From the cell containing the given text, extract its center point as (X, Y) coordinate. 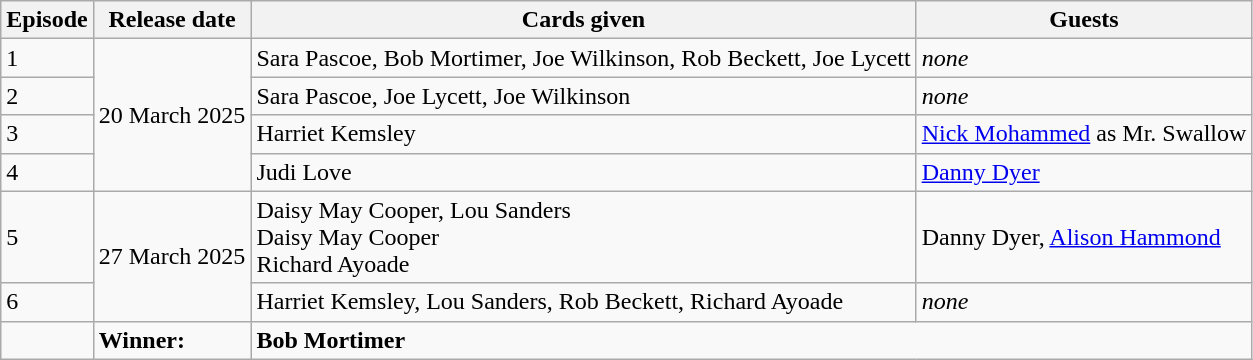
5 (47, 237)
Danny Dyer (1084, 172)
Episode (47, 20)
3 (47, 134)
6 (47, 302)
Sara Pascoe, Joe Lycett, Joe Wilkinson (584, 96)
4 (47, 172)
Judi Love (584, 172)
Harriet Kemsley, Lou Sanders, Rob Beckett, Richard Ayoade (584, 302)
Winner: (172, 340)
27 March 2025 (172, 256)
Danny Dyer, Alison Hammond (1084, 237)
Release date (172, 20)
20 March 2025 (172, 115)
Cards given (584, 20)
Bob Mortimer (752, 340)
Nick Mohammed as Mr. Swallow (1084, 134)
1 (47, 58)
Daisy May Cooper, Lou Sanders Daisy May Cooper Richard Ayoade (584, 237)
Guests (1084, 20)
2 (47, 96)
Sara Pascoe, Bob Mortimer, Joe Wilkinson, Rob Beckett, Joe Lycett (584, 58)
Harriet Kemsley (584, 134)
